Provide the [X, Y] coordinate of the cell's center where the given text is located.  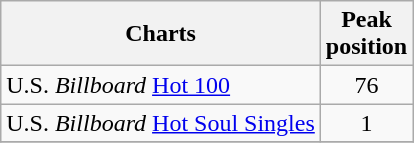
U.S. Billboard Hot Soul Singles [161, 123]
Peakposition [366, 34]
U.S. Billboard Hot 100 [161, 85]
1 [366, 123]
76 [366, 85]
Charts [161, 34]
